Determine the [X, Y] coordinate at the center of the cell enclosing the given text.  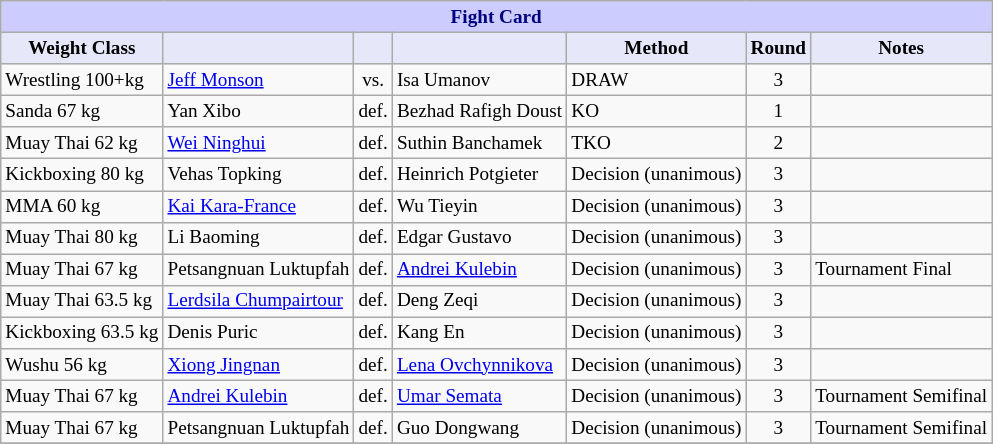
Wei Ninghui [258, 143]
Muay Thai 80 kg [82, 238]
Suthin Banchamek [479, 143]
Guo Dongwang [479, 428]
Kickboxing 80 kg [82, 175]
Kang En [479, 333]
Xiong Jingnan [258, 365]
vs. [373, 80]
Heinrich Potgieter [479, 175]
MMA 60 kg [82, 206]
Fight Card [496, 17]
Denis Puric [258, 333]
Bezhad Rafigh Doust [479, 111]
Muay Thai 62 kg [82, 143]
Method [656, 48]
TKO [656, 143]
Round [778, 48]
Muay Thai 63.5 kg [82, 301]
Tournament Final [902, 270]
Vehas Topking [258, 175]
Notes [902, 48]
Wu Tieyin [479, 206]
Weight Class [82, 48]
Yan Xibo [258, 111]
Sanda 67 kg [82, 111]
Isa Umanov [479, 80]
Jeff Monson [258, 80]
Lerdsila Chumpairtour [258, 301]
Lena Ovchynnikova [479, 365]
Wrestling 100+kg [82, 80]
Kai Kara-France [258, 206]
Deng Zeqi [479, 301]
Umar Semata [479, 396]
Kickboxing 63.5 kg [82, 333]
1 [778, 111]
DRAW [656, 80]
Li Baoming [258, 238]
Edgar Gustavo [479, 238]
Wushu 56 kg [82, 365]
2 [778, 143]
KO [656, 111]
